Capture the cell that displays the provided text and extract its (X, Y) central coordinate. 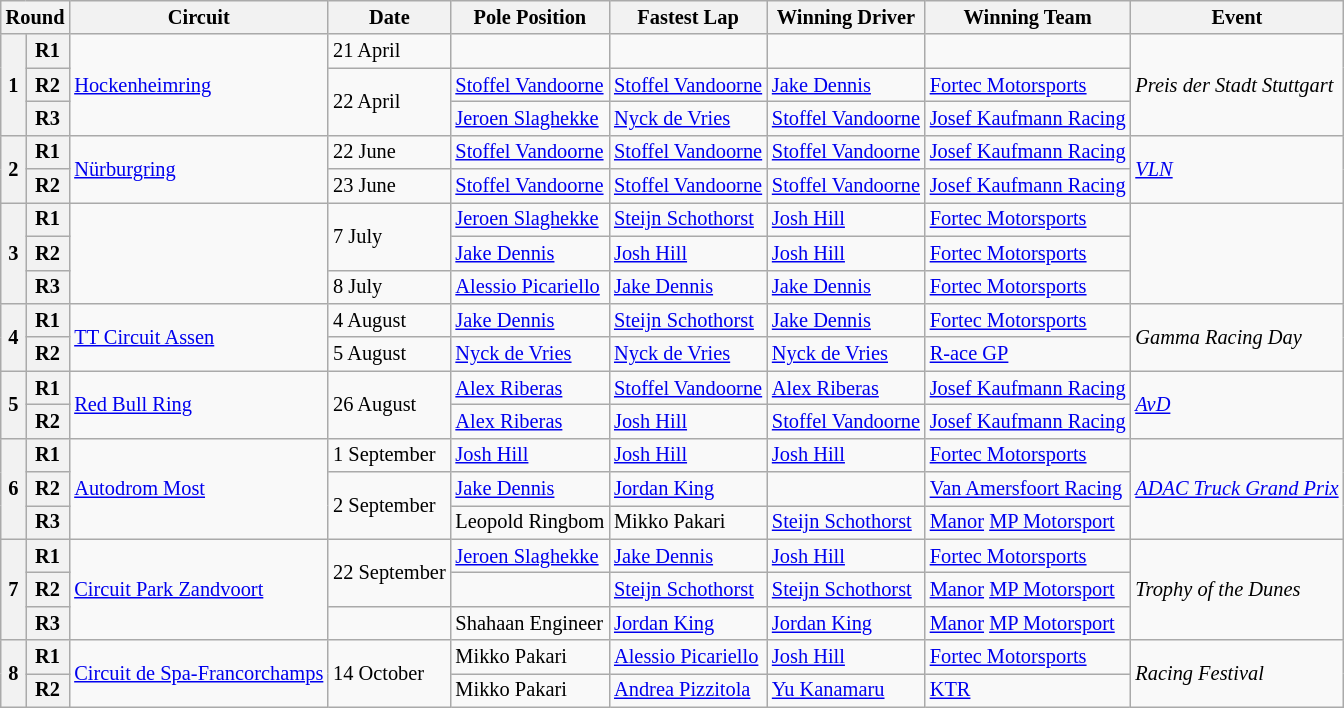
Shahaan Engineer (530, 623)
22 September (389, 572)
7 (14, 590)
2 September (389, 506)
8 (14, 674)
23 June (389, 186)
Yu Kanamaru (846, 690)
Winning Driver (846, 17)
Red Bull Ring (198, 404)
Preis der Stadt Stuttgart (1236, 84)
Date (389, 17)
Circuit (198, 17)
22 June (389, 152)
4 (14, 336)
2 (14, 168)
1 September (389, 455)
3 (14, 252)
8 July (389, 287)
Andrea Pizzitola (688, 690)
AvD (1236, 404)
Trophy of the Dunes (1236, 590)
Event (1236, 17)
KTR (1028, 690)
Van Amersfoort Racing (1028, 489)
Circuit de Spa-Francorchamps (198, 674)
Winning Team (1028, 17)
ADAC Truck Grand Prix (1236, 488)
Nürburgring (198, 168)
1 (14, 84)
22 April (389, 102)
Round (36, 17)
Circuit Park Zandvoort (198, 590)
Pole Position (530, 17)
6 (14, 488)
Racing Festival (1236, 674)
Autodrom Most (198, 488)
Hockenheimring (198, 84)
4 August (389, 320)
5 (14, 404)
14 October (389, 674)
5 August (389, 354)
21 April (389, 51)
Fastest Lap (688, 17)
Gamma Racing Day (1236, 336)
Leopold Ringbom (530, 522)
VLN (1236, 168)
R-ace GP (1028, 354)
TT Circuit Assen (198, 336)
26 August (389, 404)
7 July (389, 236)
